Detect which cell encompasses the target text, then output its (X, Y) center coordinate. 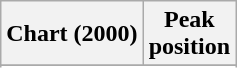
Chart (2000) (72, 34)
Peakposition (189, 34)
